Provide the (X, Y) coordinate of the cell's center where the given text is located.  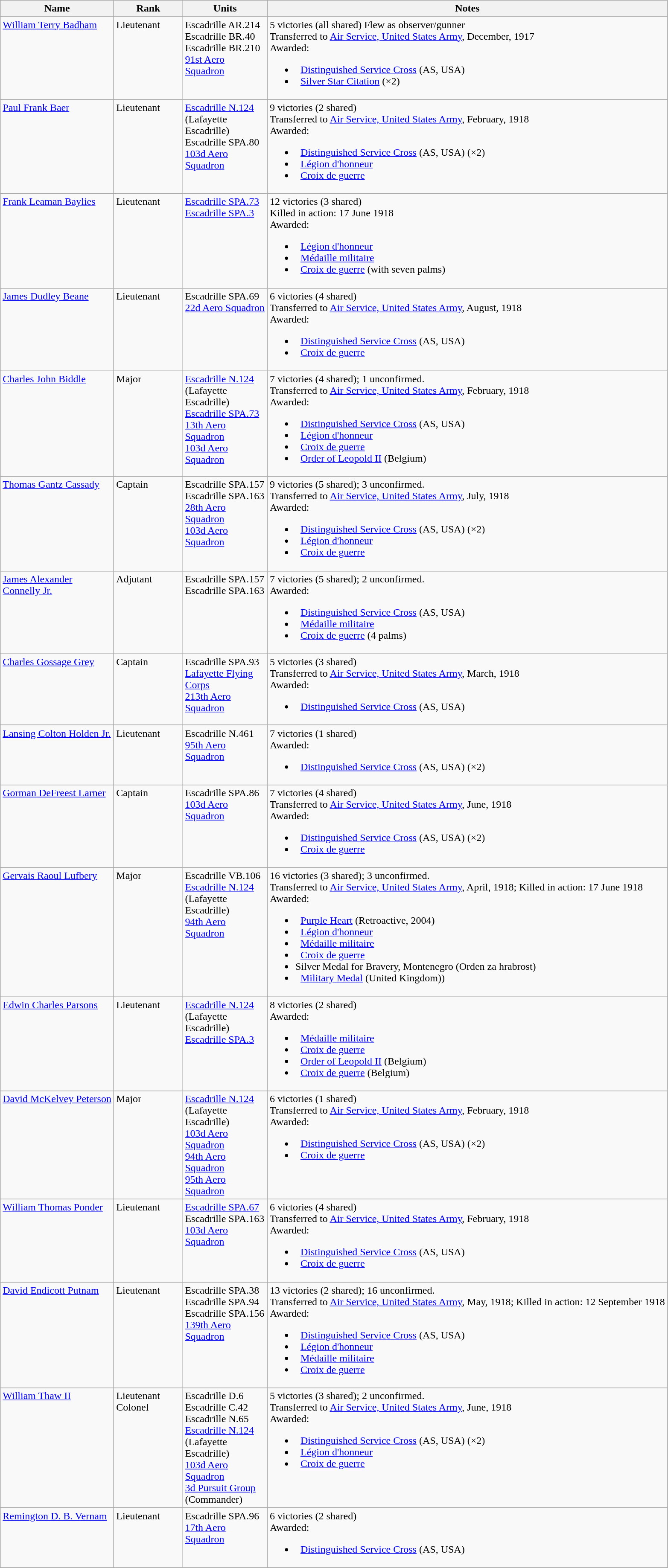
5 victories (3 shared)Transferred to Air Service, United States Army, March, 1918Awarded: Distinguished Service Cross (AS, USA) (467, 689)
Rank (149, 9)
James Alexander Connelly Jr. (57, 612)
8 victories (2 shared)Awarded: Médaille militaire Croix de guerre Order of Leopold II (Belgium) Croix de guerre (Belgium) (467, 1044)
Escadrille N.124 (Lafayette Escadrille)Escadrille SPA.80103d Aero Squadron (225, 147)
6 victories (4 shared)Transferred to Air Service, United States Army, August, 1918Awarded: Distinguished Service Cross (AS, USA) Croix de guerre (467, 329)
Escadrille SPA.86 103d Aero Squadron (225, 826)
12 victories (3 shared)Killed in action: 17 June 1918Awarded: Légion d'honneur Médaille militaire Croix de guerre (with seven palms) (467, 241)
Thomas Gantz Cassady (57, 524)
David Endicott Putnam (57, 1335)
Frank Leaman Baylies (57, 241)
Gorman DeFreest Larner (57, 826)
Escadrille SPA.73Escadrille SPA.3 (225, 241)
Paul Frank Baer (57, 147)
Escadrille N.46195th Aero Squadron (225, 755)
Lansing Colton Holden Jr. (57, 755)
James Dudley Beane (57, 329)
Escadrille SPA.157Escadrille SPA.16328th Aero Squadron103d Aero Squadron (225, 524)
Lieutenant Colonel (149, 1448)
6 victories (2 shared)Awarded: Distinguished Service Cross (AS, USA) (467, 1538)
William Thomas Ponder (57, 1241)
Units (225, 9)
Escadrille SPA.93Lafayette Flying Corps213th Aero Squadron (225, 689)
Escadrille N.124 (Lafayette Escadrille)Escadrille SPA.3 (225, 1044)
Escadrille SPA.38Escadrille SPA.94Escadrille SPA.156139th Aero Squadron (225, 1335)
Charles Gossage Grey (57, 689)
Notes (467, 9)
Escadrille SPA.157Escadrille SPA.163 (225, 612)
Charles John Biddle (57, 424)
Escadrille AR.214Escadrille BR.40Escadrille BR.21091st Aero Squadron (225, 58)
David McKelvey Peterson (57, 1145)
Escadrille VB.106Escadrille N.124 (Lafayette Escadrille)94th Aero Squadron (225, 932)
Escadrille SPA.67Escadrille SPA.163103d Aero Squadron (225, 1241)
7 victories (4 shared)Transferred to Air Service, United States Army, June, 1918Awarded: Distinguished Service Cross (AS, USA) (×2) Croix de guerre (467, 826)
Gervais Raoul Lufbery (57, 932)
7 victories (1 shared)Awarded: Distinguished Service Cross (AS, USA) (×2) (467, 755)
Name (57, 9)
Escadrille N.124 (Lafayette Escadrille)Escadrille SPA.7313th Aero Squadron103d Aero Squadron (225, 424)
6 victories (4 shared) Transferred to Air Service, United States Army, February, 1918Awarded: Distinguished Service Cross (AS, USA) Croix de guerre (467, 1241)
Edwin Charles Parsons (57, 1044)
Adjutant (149, 612)
Remington D. B. Vernam (57, 1538)
7 victories (5 shared); 2 unconfirmed.Awarded: Distinguished Service Cross (AS, USA) Médaille militaire Croix de guerre (4 palms) (467, 612)
Escadrille N.124 (Lafayette Escadrille)103d Aero Squadron94th Aero Squadron95th Aero Squadron (225, 1145)
Escadrille SPA.6922d Aero Squadron (225, 329)
William Thaw II (57, 1448)
William Terry Badham (57, 58)
Escadrille SPA.9617th Aero Squadron (225, 1538)
Escadrille D.6Escadrille C.42Escadrille N.65Escadrille N.124 (Lafayette Escadrille)103d Aero Squadron3d Pursuit Group (Commander) (225, 1448)
